Search for the cell housing the specified text and yield its [X, Y] center coordinate. 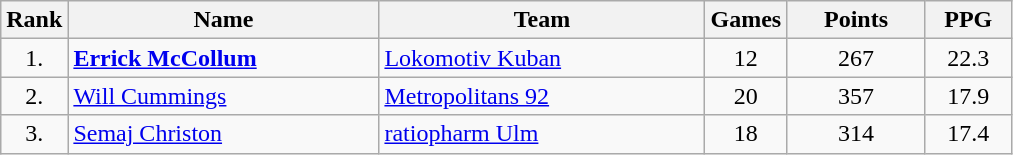
Name [224, 20]
267 [856, 58]
Team [542, 20]
12 [746, 58]
ratiopharm Ulm [542, 134]
17.9 [968, 96]
1. [34, 58]
314 [856, 134]
357 [856, 96]
Games [746, 20]
Lokomotiv Kuban [542, 58]
18 [746, 134]
17.4 [968, 134]
22.3 [968, 58]
2. [34, 96]
PPG [968, 20]
Errick McCollum [224, 58]
Will Cummings [224, 96]
Points [856, 20]
20 [746, 96]
3. [34, 134]
Rank [34, 20]
Metropolitans 92 [542, 96]
Semaj Christon [224, 134]
